Return the [x, y] coordinate for the center point of the cell that contains the specified text.  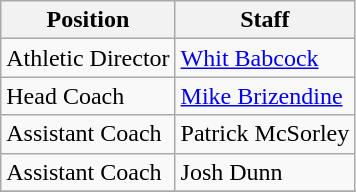
Staff [265, 20]
Josh Dunn [265, 172]
Head Coach [88, 96]
Whit Babcock [265, 58]
Position [88, 20]
Athletic Director [88, 58]
Mike Brizendine [265, 96]
Patrick McSorley [265, 134]
